Find where the given text appears and provide that cell's center as (X, Y) coordinate. 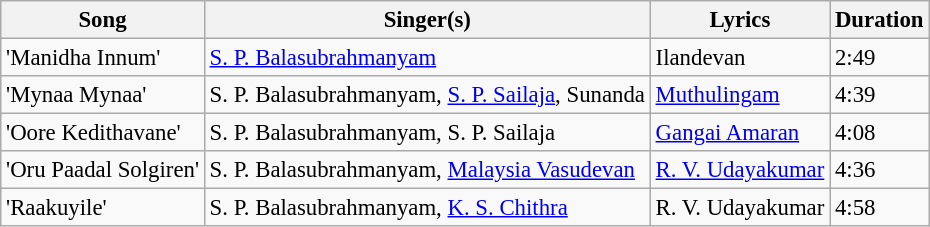
'Oore Kedithavane' (103, 133)
'Raakuyile' (103, 208)
4:36 (880, 170)
Gangai Amaran (740, 133)
Ilandevan (740, 58)
Muthulingam (740, 95)
'Manidha Innum' (103, 58)
Duration (880, 20)
'Oru Paadal Solgiren' (103, 170)
4:39 (880, 95)
4:08 (880, 133)
S. P. Balasubrahmanyam, K. S. Chithra (427, 208)
S. P. Balasubrahmanyam, S. P. Sailaja, Sunanda (427, 95)
Song (103, 20)
S. P. Balasubrahmanyam (427, 58)
4:58 (880, 208)
'Mynaa Mynaa' (103, 95)
Lyrics (740, 20)
Singer(s) (427, 20)
2:49 (880, 58)
S. P. Balasubrahmanyam, S. P. Sailaja (427, 133)
S. P. Balasubrahmanyam, Malaysia Vasudevan (427, 170)
